Return [X, Y] of the center of cell containing provided text 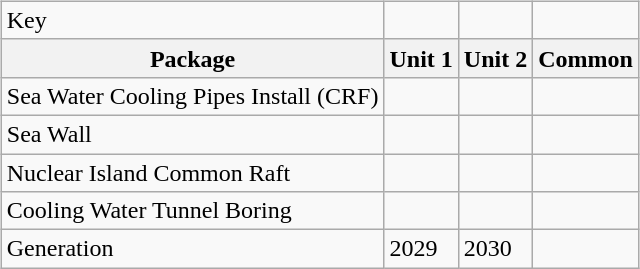
Sea Water Cooling Pipes Install (CRF) [192, 96]
Cooling Water Tunnel Boring [192, 211]
2030 [495, 249]
Generation [192, 249]
Sea Wall [192, 134]
Unit 2 [495, 58]
Package [192, 58]
Common [586, 58]
2029 [421, 249]
Unit 1 [421, 58]
Nuclear Island Common Raft [192, 173]
Key [192, 20]
